Extract the (x, y) coordinate from the center of the cell holding the provided text.  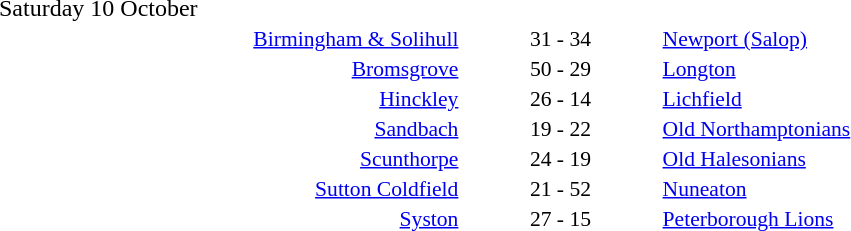
21 - 52 (560, 188)
26 - 14 (560, 98)
24 - 19 (560, 158)
50 - 29 (560, 68)
31 - 34 (560, 38)
19 - 22 (560, 128)
